Output the (x, y) coordinate of the center of the cell containing the given text.  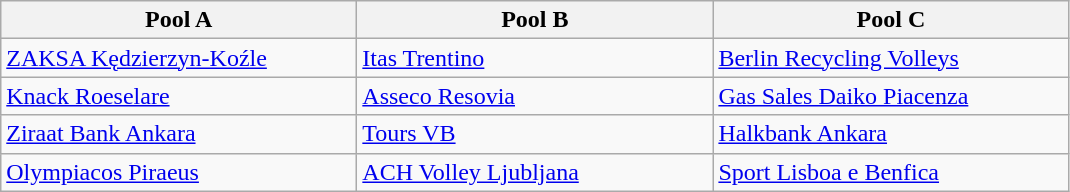
Pool B (535, 20)
Pool C (891, 20)
ACH Volley Ljubljana (535, 172)
ZAKSA Kędzierzyn-Koźle (179, 58)
Asseco Resovia (535, 96)
Halkbank Ankara (891, 134)
Ziraat Bank Ankara (179, 134)
Gas Sales Daiko Piacenza (891, 96)
Itas Trentino (535, 58)
Pool A (179, 20)
Berlin Recycling Volleys (891, 58)
Sport Lisboa e Benfica (891, 172)
Knack Roeselare (179, 96)
Olympiacos Piraeus (179, 172)
Tours VB (535, 134)
